Find where the given text appears and provide that cell's center as [X, Y] coordinate. 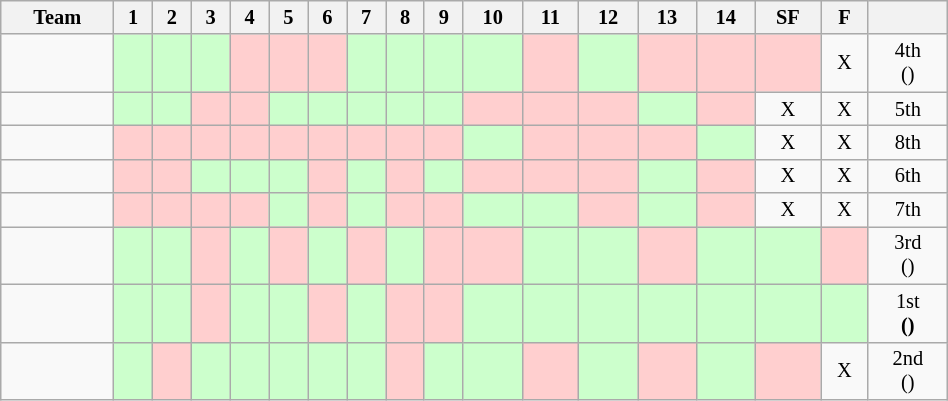
8th [908, 142]
7 [366, 17]
13 [668, 17]
3rd() [908, 255]
8 [406, 17]
5th [908, 109]
F [845, 17]
5 [288, 17]
12 [608, 17]
1st() [908, 313]
1 [134, 17]
6th [908, 176]
2 [172, 17]
14 [726, 17]
4th() [908, 63]
SF [788, 17]
10 [492, 17]
Team [58, 17]
4 [250, 17]
11 [550, 17]
6 [328, 17]
7th [908, 210]
9 [444, 17]
2nd() [908, 371]
3 [210, 17]
